Return (x, y) of the center of cell containing provided text 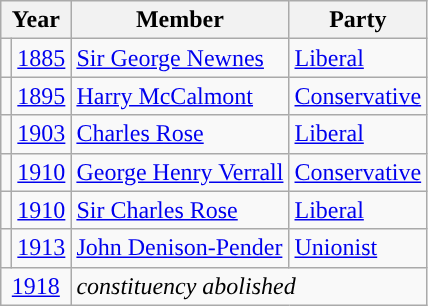
constituency abolished (249, 286)
John Denison-Pender (180, 248)
Sir George Newnes (180, 58)
1895 (42, 96)
Harry McCalmont (180, 96)
1913 (42, 248)
Year (36, 20)
1903 (42, 134)
Sir Charles Rose (180, 210)
Member (180, 20)
George Henry Verrall (180, 172)
1918 (36, 286)
Unionist (358, 248)
Party (358, 20)
Charles Rose (180, 134)
1885 (42, 58)
